Return the (X, Y) coordinate for the center point of the cell that contains the specified text.  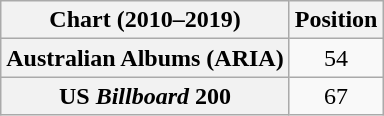
54 (336, 58)
US Billboard 200 (145, 96)
67 (336, 96)
Position (336, 20)
Chart (2010–2019) (145, 20)
Australian Albums (ARIA) (145, 58)
